Output the (x, y) coordinate of the center of the cell containing the given text.  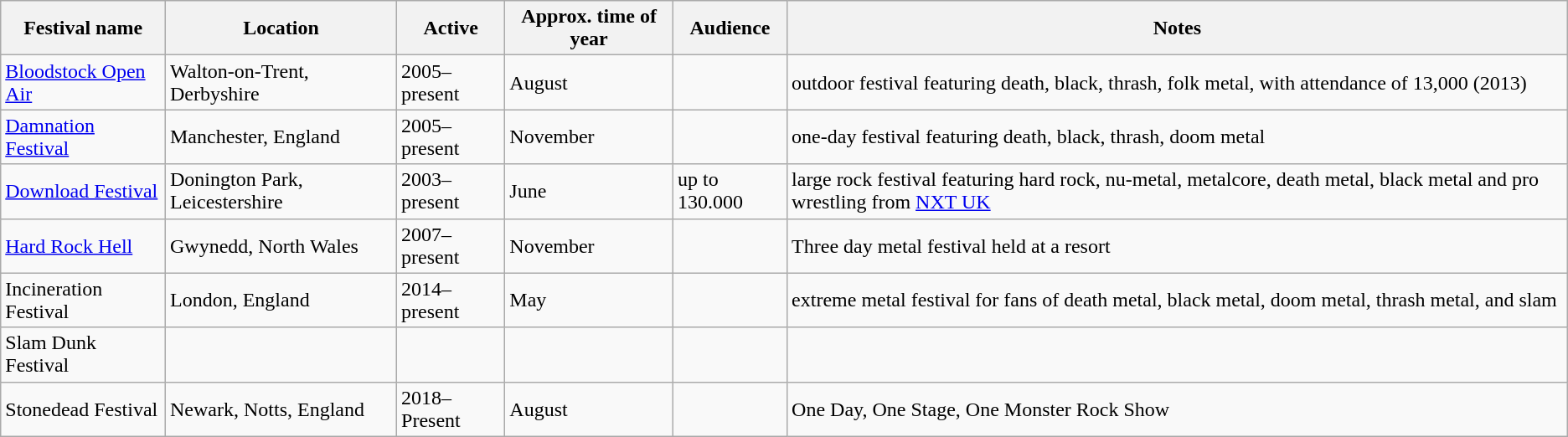
Gwynedd, North Wales (281, 246)
extreme metal festival for fans of death metal, black metal, doom metal, thrash metal, and slam (1178, 300)
outdoor festival featuring death, black, thrash, folk metal, with attendance of 13,000 (2013) (1178, 82)
Incineration Festival (84, 300)
2007–present (451, 246)
Stonedead Festival (84, 409)
Approx. time of year (590, 28)
May (590, 300)
Bloodstock Open Air (84, 82)
2014–present (451, 300)
large rock festival featuring hard rock, nu-metal, metalcore, death metal, black metal and pro wrestling from NXT UK (1178, 191)
Three day metal festival held at a resort (1178, 246)
Hard Rock Hell (84, 246)
Download Festival (84, 191)
2003–present (451, 191)
Location (281, 28)
Damnation Festival (84, 137)
Manchester, England (281, 137)
Walton-on-Trent, Derbyshire (281, 82)
June (590, 191)
one-day festival featuring death, black, thrash, doom metal (1178, 137)
Festival name (84, 28)
Donington Park, Leicestershire (281, 191)
Notes (1178, 28)
Slam Dunk Festival (84, 355)
London, England (281, 300)
Newark, Notts, England (281, 409)
2018–Present (451, 409)
One Day, One Stage, One Monster Rock Show (1178, 409)
up to 130.000 (730, 191)
Audience (730, 28)
Active (451, 28)
